Search for the cell housing the specified text and yield its (X, Y) center coordinate. 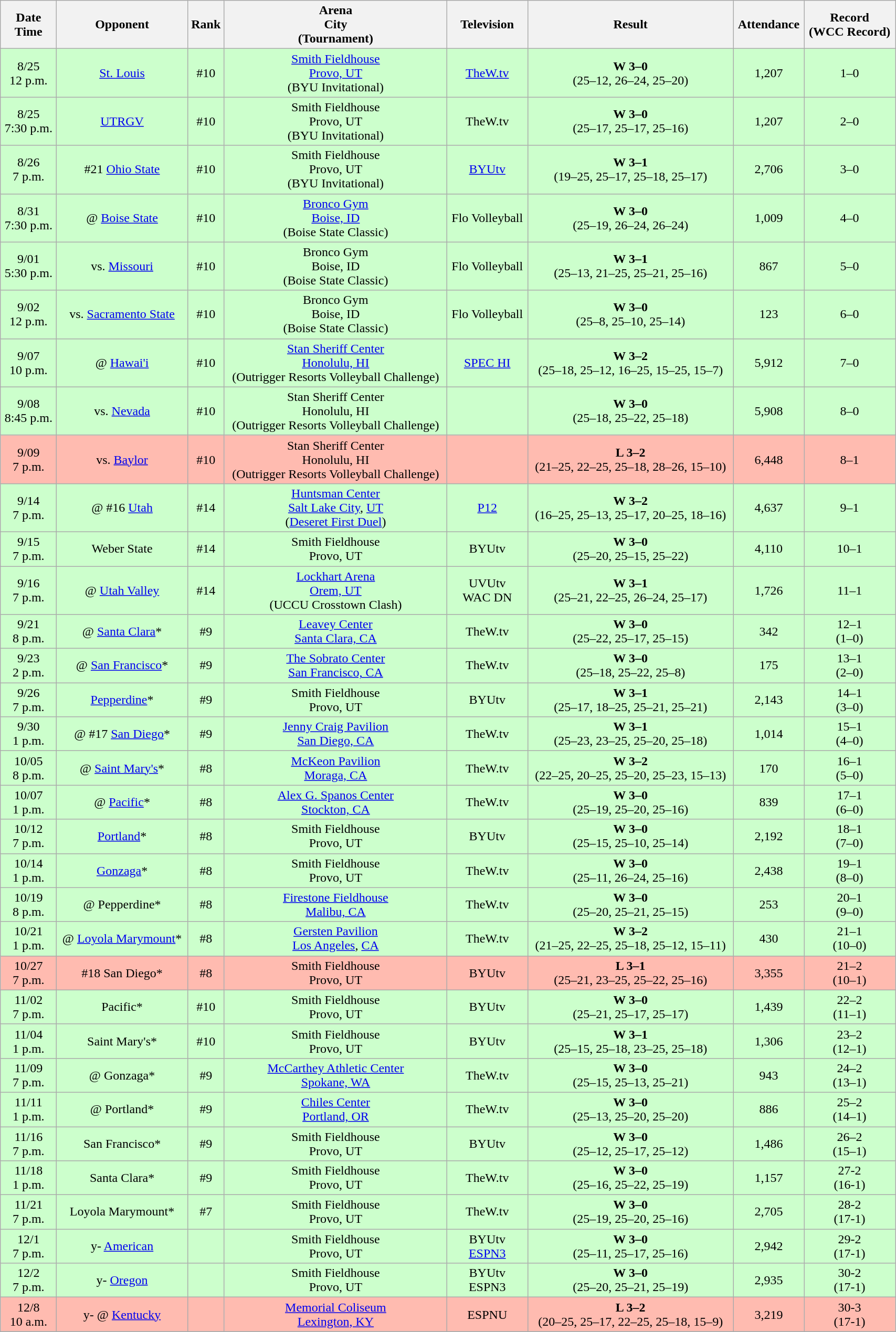
@ Boise State (122, 218)
W 3–0(25–20, 25–21, 25–19) (630, 1281)
22–2(11–1) (850, 1007)
12/810 a.m. (28, 1314)
8/257:30 p.m. (28, 121)
20–1(9–0) (850, 905)
W 3–0(25–15, 25–10, 25–14) (630, 837)
P12 (487, 508)
8–1 (850, 459)
25–2(14–1) (850, 1109)
15–1(4–0) (850, 734)
867 (768, 266)
6–0 (850, 314)
Jenny Craig PavilionSan Diego, CA (335, 734)
7–0 (850, 363)
11/027 p.m. (28, 1007)
St. Louis (122, 73)
SPEC HI (487, 363)
#7 (206, 1212)
@ Santa Clara* (122, 632)
943 (768, 1075)
W 3–1(25–23, 23–25, 25–20, 25–18) (630, 734)
L 3–2(20–25, 25–17, 22–25, 25–18, 15–9) (630, 1314)
L 3–2(21–25, 22–25, 25–18, 28–26, 15–10) (630, 459)
2,935 (768, 1281)
W 3–0(25–13, 25–20, 25–20) (630, 1109)
9/167 p.m. (28, 590)
30-3(17-1) (850, 1314)
8–0 (850, 411)
The Sobrato CenterSan Francisco, CA (335, 665)
11/041 p.m. (28, 1041)
@ #17 San Diego* (122, 734)
12–1(1–0) (850, 632)
18–1(7–0) (850, 837)
12/17 p.m. (28, 1246)
1,726 (768, 590)
Portland* (122, 837)
2,192 (768, 837)
UVUtvWAC DN (487, 590)
16–1(5–0) (850, 768)
17–1(6–0) (850, 802)
Saint Mary's* (122, 1041)
9–1 (850, 508)
W 3–0(25–18, 25–22, 25–8) (630, 665)
@ #16 Utah (122, 508)
170 (768, 768)
175 (768, 665)
11/111 p.m. (28, 1109)
11/167 p.m. (28, 1143)
W 3–0(25–15, 25–13, 25–21) (630, 1075)
10/141 p.m. (28, 870)
@ Portland* (122, 1109)
2,706 (768, 170)
@ Pepperdine* (122, 905)
3,355 (768, 973)
W 3–0(25–20, 25–21, 25–15) (630, 905)
8/317:30 p.m. (28, 218)
@ San Francisco* (122, 665)
W 3–0(25–12, 25–17, 25–12) (630, 1143)
@ Loyola Marymount* (122, 938)
9/0710 p.m. (28, 363)
W 3–0(25–18, 25–22, 25–18) (630, 411)
Gersten PavilionLos Angeles, CA (335, 938)
5,908 (768, 411)
y- @ Kentucky (122, 1314)
1,157 (768, 1178)
ESPNU (487, 1314)
McCarthey Athletic CenterSpokane, WA (335, 1075)
W 3–0(25–21, 25–17, 25–17) (630, 1007)
10/058 p.m. (28, 768)
W 3–0(25–17, 25–17, 25–16) (630, 121)
123 (768, 314)
10–1 (850, 549)
9/218 p.m. (28, 632)
McKeon PavilionMoraga, CA (335, 768)
Rank (206, 25)
W 3–1(25–13, 21–25, 25–21, 25–16) (630, 266)
11–1 (850, 590)
9/0212 p.m. (28, 314)
6,448 (768, 459)
W 3–1(25–17, 18–25, 25–21, 25–21) (630, 700)
Leavey CenterSanta Clara, CA (335, 632)
DateTime (28, 25)
9/267 p.m. (28, 700)
2,705 (768, 1212)
@ Pacific* (122, 802)
3,219 (768, 1314)
886 (768, 1109)
8/267 p.m. (28, 170)
W 3–0(25–16, 25–22, 25–19) (630, 1178)
W 3–1(19–25, 25–17, 25–18, 25–17) (630, 170)
9/157 p.m. (28, 549)
W 3–0(25–22, 25–17, 25–15) (630, 632)
W 3–1(25–21, 22–25, 26–24, 25–17) (630, 590)
14–1(3–0) (850, 700)
11/217 p.m. (28, 1212)
1,486 (768, 1143)
10/127 p.m. (28, 837)
30-2(17-1) (850, 1281)
28-2(17-1) (850, 1212)
9/301 p.m. (28, 734)
23–2(12–1) (850, 1041)
2–0 (850, 121)
W 3–0(25–12, 26–24, 25–20) (630, 73)
Santa Clara* (122, 1178)
21–2(10–1) (850, 973)
W 3–0(25–8, 25–10, 25–14) (630, 314)
Firestone FieldhouseMalibu, CA (335, 905)
@ Utah Valley (122, 590)
y- American (122, 1246)
Attendance (768, 25)
Television (487, 25)
UTRGV (122, 121)
10/211 p.m. (28, 938)
Weber State (122, 549)
vs. Missouri (122, 266)
W 3–1(25–15, 25–18, 23–25, 25–18) (630, 1041)
11/181 p.m. (28, 1178)
#21 Ohio State (122, 170)
8/2512 p.m. (28, 73)
3–0 (850, 170)
Loyola Marymount* (122, 1212)
27-2(16-1) (850, 1178)
9/015:30 p.m. (28, 266)
Lockhart ArenaOrem, UT(UCCU Crosstown Clash) (335, 590)
2,942 (768, 1246)
Gonzaga* (122, 870)
1,439 (768, 1007)
342 (768, 632)
29-2(17-1) (850, 1246)
10/198 p.m. (28, 905)
W 3–2(22–25, 20–25, 25–20, 25–23, 15–13) (630, 768)
4,637 (768, 508)
W 3–0(25–11, 26–24, 25–16) (630, 870)
2,143 (768, 700)
ArenaCity(Tournament) (335, 25)
2,438 (768, 870)
Huntsman CenterSalt Lake City, UT(Deseret First Duel) (335, 508)
9/097 p.m. (28, 459)
vs. Sacramento State (122, 314)
9/147 p.m. (28, 508)
W 3–2(21–25, 22–25, 25–18, 25–12, 15–11) (630, 938)
24–2(13–1) (850, 1075)
5,912 (768, 363)
Result (630, 25)
@ Saint Mary's* (122, 768)
W 3–2(25–18, 25–12, 16–25, 15–25, 15–7) (630, 363)
Chiles CenterPortland, OR (335, 1109)
Pepperdine* (122, 700)
19–1(8–0) (850, 870)
11/097 p.m. (28, 1075)
y- Oregon (122, 1281)
253 (768, 905)
9/088:45 p.m. (28, 411)
Pacific* (122, 1007)
26–2(15–1) (850, 1143)
Alex G. Spanos CenterStockton, CA (335, 802)
4,110 (768, 549)
9/232 p.m. (28, 665)
Record(WCC Record) (850, 25)
San Francisco* (122, 1143)
@ Gonzaga* (122, 1075)
1,014 (768, 734)
839 (768, 802)
L 3–1(25–21, 23–25, 25–22, 25–16) (630, 973)
10/277 p.m. (28, 973)
Memorial ColiseumLexington, KY (335, 1314)
W 3–0(25–20, 25–15, 25–22) (630, 549)
W 3–0(25–19, 26–24, 26–24) (630, 218)
21–1(10–0) (850, 938)
Opponent (122, 25)
vs. Nevada (122, 411)
vs. Baylor (122, 459)
W 3–0(25–11, 25–17, 25–16) (630, 1246)
1–0 (850, 73)
1,009 (768, 218)
13–1(2–0) (850, 665)
430 (768, 938)
#18 San Diego* (122, 973)
12/27 p.m. (28, 1281)
10/071 p.m. (28, 802)
1,306 (768, 1041)
W 3–2(16–25, 25–13, 25–17, 20–25, 18–16) (630, 508)
4–0 (850, 218)
@ Hawai'i (122, 363)
5–0 (850, 266)
